Return the [x, y] coordinate for the center point of the cell that contains the specified text.  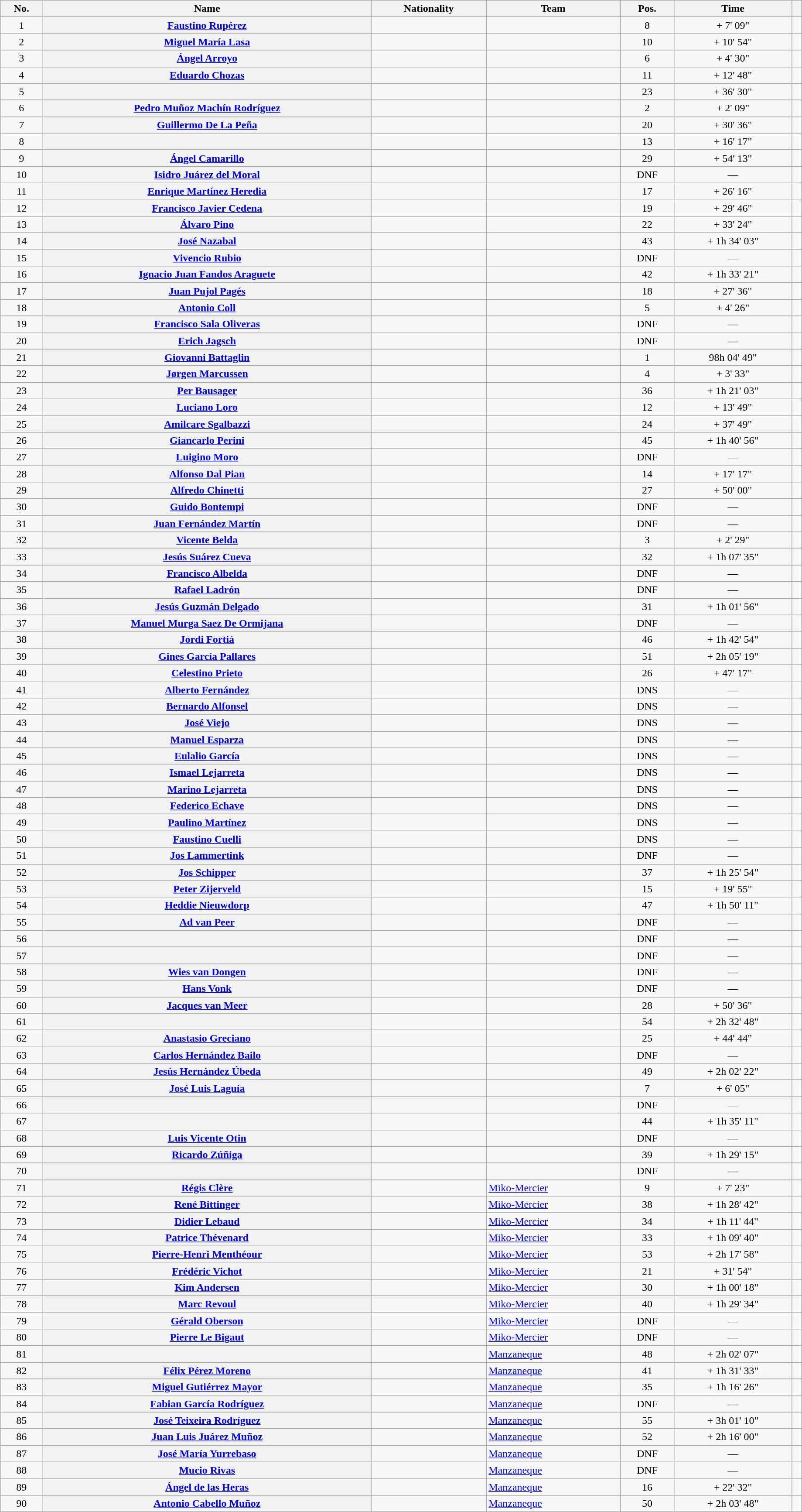
58 [22, 972]
Mucio Rivas [207, 1470]
Miguel Gutiérrez Mayor [207, 1387]
Nationality [429, 9]
+ 1h 50' 11" [733, 905]
+ 27' 36" [733, 291]
Federico Echave [207, 806]
+ 26' 16" [733, 191]
Álvaro Pino [207, 225]
75 [22, 1254]
+ 31' 54" [733, 1271]
+ 1h 35' 11" [733, 1121]
+ 13' 49" [733, 407]
+ 50' 00" [733, 490]
+ 1h 33' 21" [733, 274]
Frédéric Vichot [207, 1271]
José Luis Laguía [207, 1088]
66 [22, 1105]
+ 10' 54" [733, 42]
88 [22, 1470]
Pierre Le Bigaut [207, 1337]
Time [733, 9]
+ 2h 05' 19" [733, 656]
Gérald Oberson [207, 1321]
70 [22, 1171]
83 [22, 1387]
Paulino Martínez [207, 823]
+ 1h 21' 03" [733, 391]
Ángel de las Heras [207, 1487]
79 [22, 1321]
Jos Schipper [207, 872]
Carlos Hernández Bailo [207, 1055]
Juan Pujol Pagés [207, 291]
+ 2' 29" [733, 540]
Giancarlo Perini [207, 440]
Alberto Fernández [207, 689]
+ 2h 02' 22" [733, 1072]
62 [22, 1039]
Francisco Albelda [207, 573]
Kim Andersen [207, 1288]
+ 37' 49" [733, 424]
Jesús Suárez Cueva [207, 557]
90 [22, 1503]
78 [22, 1304]
+ 1h 42' 54" [733, 640]
Marino Lejarreta [207, 789]
+ 2h 03' 48" [733, 1503]
Juan Fernández Martín [207, 524]
98h 04' 49" [733, 357]
Pedro Muñoz Machín Rodríguez [207, 108]
Ángel Arroyo [207, 58]
José María Yurrebaso [207, 1454]
Faustino Cuelli [207, 839]
89 [22, 1487]
Eulalio García [207, 756]
69 [22, 1155]
86 [22, 1437]
Celestino Prieto [207, 673]
+ 1h 29' 15" [733, 1155]
Rafael Ladrón [207, 590]
Gines García Pallares [207, 656]
Régis Clère [207, 1188]
57 [22, 955]
+ 1h 11' 44" [733, 1221]
+ 2h 32' 48" [733, 1022]
Manuel Esparza [207, 740]
Per Bausager [207, 391]
+ 2h 17' 58" [733, 1254]
76 [22, 1271]
+ 30' 36" [733, 125]
Francisco Sala Oliveras [207, 324]
Ricardo Zúñiga [207, 1155]
Alfonso Dal Pian [207, 473]
+ 1h 31' 33" [733, 1371]
Marc Revoul [207, 1304]
+ 1h 00' 18" [733, 1288]
Giovanni Battaglin [207, 357]
José Teixeira Rodríguez [207, 1420]
+ 2' 09" [733, 108]
Luis Vicente Otin [207, 1138]
Antonio Coll [207, 308]
+ 4' 26" [733, 308]
+ 2h 02' 07" [733, 1354]
Enrique Martínez Heredia [207, 191]
Anastasio Greciano [207, 1039]
80 [22, 1337]
Heddie Nieuwdorp [207, 905]
71 [22, 1188]
José Nazabal [207, 241]
67 [22, 1121]
+ 50' 36" [733, 1005]
84 [22, 1404]
Manuel Murga Saez De Ormijana [207, 623]
+ 1h 07' 35" [733, 557]
No. [22, 9]
Luigino Moro [207, 457]
Team [553, 9]
Hans Vonk [207, 988]
Luciano Loro [207, 407]
Miguel María Lasa [207, 42]
73 [22, 1221]
+ 1h 01' 56" [733, 607]
Ismael Lejarreta [207, 773]
Ad van Peer [207, 922]
+ 2h 16' 00" [733, 1437]
Jacques van Meer [207, 1005]
+ 1h 28' 42" [733, 1204]
Jesús Hernández Úbeda [207, 1072]
Pos. [647, 9]
+ 4' 30" [733, 58]
Bernardo Alfonsel [207, 706]
Guillermo De La Peña [207, 125]
+ 1h 40' 56" [733, 440]
+ 6' 05" [733, 1088]
59 [22, 988]
+ 16' 17" [733, 141]
Guido Bontempi [207, 507]
Jørgen Marcussen [207, 374]
Francisco Javier Cedena [207, 208]
Antonio Cabello Muñoz [207, 1503]
+ 54' 13" [733, 158]
+ 29' 46" [733, 208]
+ 47' 17" [733, 673]
Fabian García Rodríguez [207, 1404]
56 [22, 939]
Patrice Thévenard [207, 1238]
Vicente Belda [207, 540]
77 [22, 1288]
63 [22, 1055]
+ 1h 16' 26" [733, 1387]
Juan Luis Juárez Muñoz [207, 1437]
Jos Lammertink [207, 856]
+ 1h 34' 03" [733, 241]
Eduardo Chozas [207, 75]
Peter Zijerveld [207, 889]
+ 19' 55" [733, 889]
+ 17' 17" [733, 473]
65 [22, 1088]
87 [22, 1454]
+ 44' 44" [733, 1039]
René Bittinger [207, 1204]
Félix Pérez Moreno [207, 1371]
72 [22, 1204]
60 [22, 1005]
Amilcare Sgalbazzi [207, 424]
Name [207, 9]
81 [22, 1354]
+ 1h 09' 40" [733, 1238]
Jesús Guzmán Delgado [207, 607]
+ 1h 25' 54" [733, 872]
Isidro Juárez del Moral [207, 175]
Wies van Dongen [207, 972]
Jordi Fortià [207, 640]
+ 12' 48" [733, 75]
82 [22, 1371]
Ángel Camarillo [207, 158]
+ 3' 33" [733, 374]
85 [22, 1420]
Faustino Rupérez [207, 25]
+ 1h 29' 34" [733, 1304]
Ignacio Juan Fandos Araguete [207, 274]
Alfredo Chinetti [207, 490]
+ 7' 09" [733, 25]
Vivencio Rubio [207, 258]
Didier Lebaud [207, 1221]
61 [22, 1022]
68 [22, 1138]
Pierre-Henri Menthéour [207, 1254]
+ 3h 01' 10" [733, 1420]
Erich Jagsch [207, 341]
José Viejo [207, 723]
+ 22' 32" [733, 1487]
+ 33' 24" [733, 225]
+ 36' 30" [733, 92]
74 [22, 1238]
64 [22, 1072]
+ 7' 23" [733, 1188]
